Locate the cell with the specified text and output its (x, y) center coordinate. 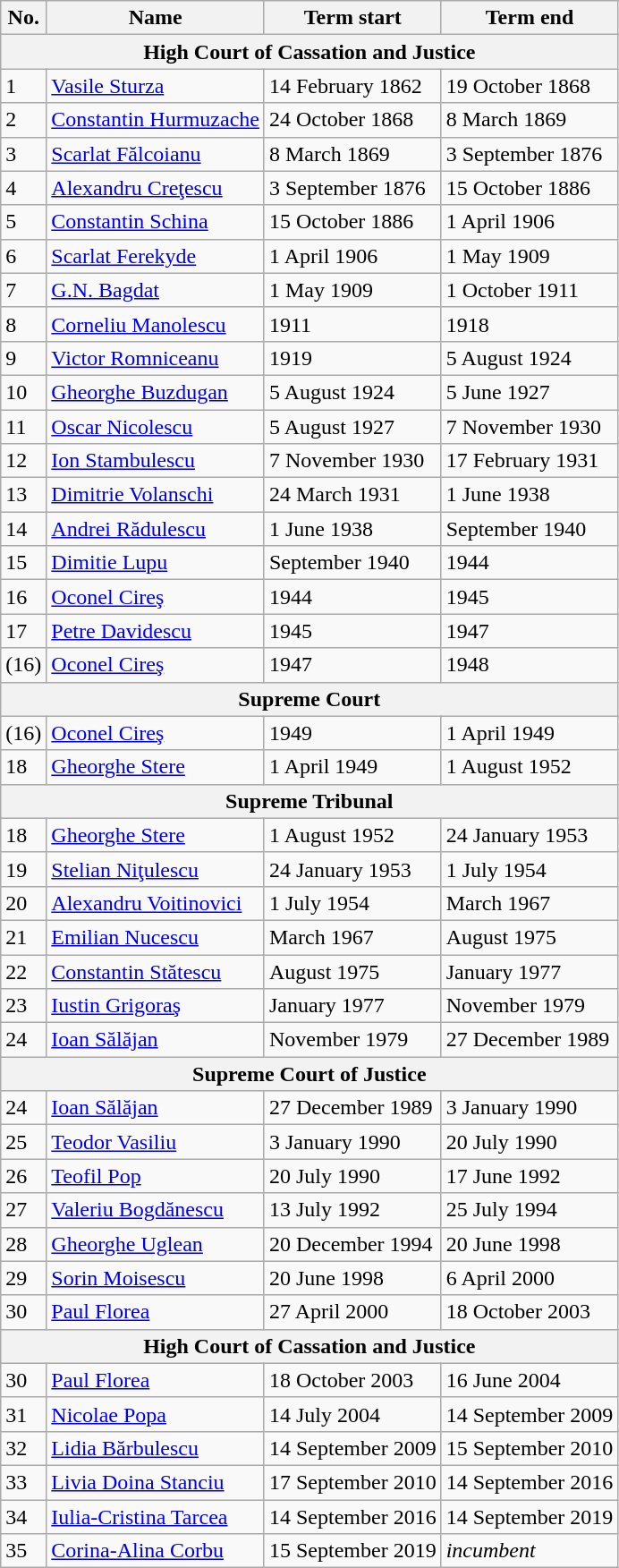
8 (23, 324)
Gheorghe Buzdugan (156, 392)
Constantin Stătescu (156, 971)
19 (23, 869)
Livia Doina Stanciu (156, 1482)
24 October 1868 (352, 120)
Lidia Bărbulescu (156, 1448)
6 (23, 256)
Supreme Court of Justice (309, 1074)
Victor Romniceanu (156, 358)
5 June 1927 (530, 392)
1 October 1911 (530, 290)
17 February 1931 (530, 461)
20 (23, 903)
G.N. Bagdat (156, 290)
33 (23, 1482)
14 (23, 529)
Gheorghe Uglean (156, 1244)
9 (23, 358)
32 (23, 1448)
35 (23, 1551)
Andrei Rădulescu (156, 529)
Oscar Nicolescu (156, 427)
15 September 2019 (352, 1551)
2 (23, 120)
Petre Davidescu (156, 631)
11 (23, 427)
Nicolae Popa (156, 1414)
incumbent (530, 1551)
17 September 2010 (352, 1482)
22 (23, 971)
Name (156, 18)
25 (23, 1142)
5 (23, 222)
34 (23, 1517)
1918 (530, 324)
13 (23, 495)
25 July 1994 (530, 1210)
Sorin Moisescu (156, 1278)
Ion Stambulescu (156, 461)
4 (23, 188)
1911 (352, 324)
10 (23, 392)
Vasile Sturza (156, 86)
15 September 2010 (530, 1448)
Scarlat Fălcoianu (156, 154)
Constantin Hurmuzache (156, 120)
15 (23, 563)
27 (23, 1210)
1949 (352, 733)
14 February 1862 (352, 86)
Term end (530, 18)
17 (23, 631)
27 April 2000 (352, 1312)
31 (23, 1414)
Corina-Alina Corbu (156, 1551)
3 (23, 154)
Corneliu Manolescu (156, 324)
17 June 1992 (530, 1176)
1 (23, 86)
1948 (530, 665)
29 (23, 1278)
Teodor Vasiliu (156, 1142)
23 (23, 1006)
Dimitrie Volanschi (156, 495)
Emilian Nucescu (156, 937)
No. (23, 18)
26 (23, 1176)
12 (23, 461)
Scarlat Ferekyde (156, 256)
24 March 1931 (352, 495)
6 April 2000 (530, 1278)
Supreme Tribunal (309, 801)
Valeriu Bogdănescu (156, 1210)
14 July 2004 (352, 1414)
Alexandru Creţescu (156, 188)
21 (23, 937)
Iulia-Cristina Tarcea (156, 1517)
28 (23, 1244)
1919 (352, 358)
Alexandru Voitinovici (156, 903)
7 (23, 290)
5 August 1927 (352, 427)
Supreme Court (309, 699)
19 October 1868 (530, 86)
16 (23, 597)
Term start (352, 18)
Stelian Niţulescu (156, 869)
Constantin Schina (156, 222)
16 June 2004 (530, 1380)
20 December 1994 (352, 1244)
Dimitie Lupu (156, 563)
14 September 2019 (530, 1517)
13 July 1992 (352, 1210)
Teofil Pop (156, 1176)
Iustin Grigoraş (156, 1006)
